Provide the [x, y] coordinate of the cell's center where the given text is located.  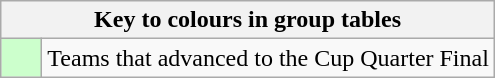
Teams that advanced to the Cup Quarter Final [268, 58]
Key to colours in group tables [248, 20]
